For the text-containing cell, return its midpoint in (x, y) coordinate format. 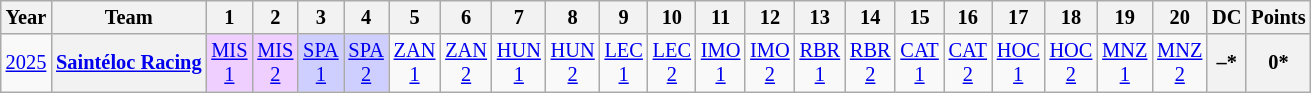
9 (624, 17)
Points (1278, 17)
RBR1 (820, 63)
5 (415, 17)
HOC2 (1072, 63)
HUN1 (519, 63)
10 (672, 17)
Team (128, 17)
RBR2 (870, 63)
0* (1278, 63)
CAT2 (968, 63)
17 (1018, 17)
DC (1226, 17)
IMO1 (720, 63)
2025 (26, 63)
CAT1 (919, 63)
ZAN1 (415, 63)
2 (275, 17)
6 (466, 17)
MIS1 (229, 63)
ZAN2 (466, 63)
SPA1 (320, 63)
1 (229, 17)
4 (366, 17)
7 (519, 17)
19 (1124, 17)
8 (573, 17)
SPA2 (366, 63)
20 (1180, 17)
18 (1072, 17)
HOC1 (1018, 63)
HUN2 (573, 63)
MNZ1 (1124, 63)
LEC2 (672, 63)
16 (968, 17)
LEC1 (624, 63)
11 (720, 17)
–* (1226, 63)
MNZ2 (1180, 63)
3 (320, 17)
12 (770, 17)
15 (919, 17)
MIS2 (275, 63)
13 (820, 17)
14 (870, 17)
Saintéloc Racing (128, 63)
IMO2 (770, 63)
Year (26, 17)
